From the cell containing the given text, extract its center point as [X, Y] coordinate. 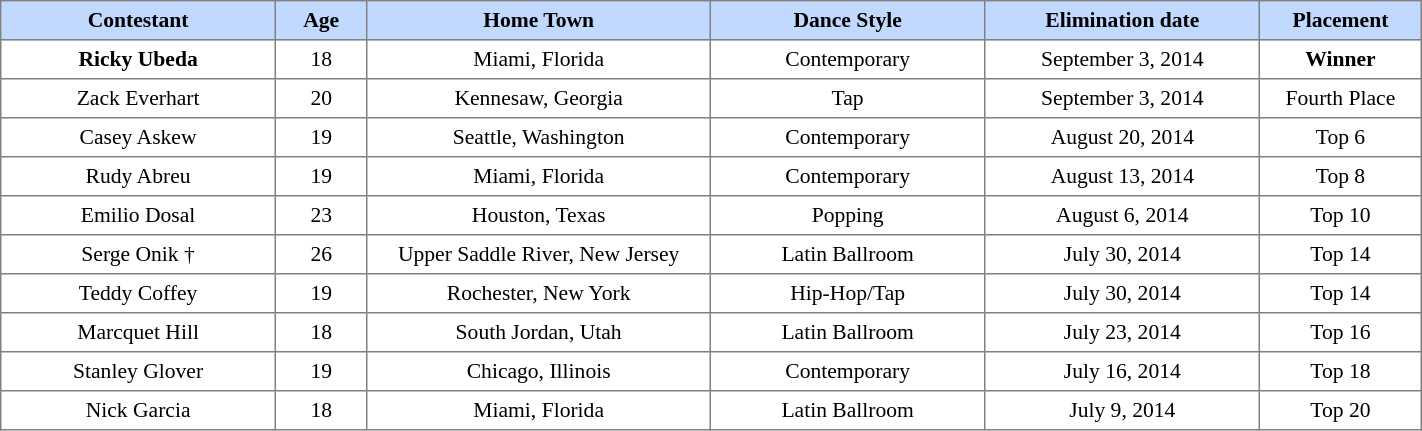
Contestant [138, 20]
July 16, 2014 [1122, 372]
Serge Onik † [138, 254]
Placement [1341, 20]
Elimination date [1122, 20]
Stanley Glover [138, 372]
South Jordan, Utah [538, 332]
Chicago, Illinois [538, 372]
Upper Saddle River, New Jersey [538, 254]
Top 6 [1341, 138]
20 [321, 98]
Seattle, Washington [538, 138]
23 [321, 216]
August 13, 2014 [1122, 176]
Popping [848, 216]
Top 10 [1341, 216]
Age [321, 20]
Dance Style [848, 20]
July 9, 2014 [1122, 410]
Top 8 [1341, 176]
26 [321, 254]
Rochester, New York [538, 294]
Marcquet Hill [138, 332]
Fourth Place [1341, 98]
Ricky Ubeda [138, 60]
August 20, 2014 [1122, 138]
July 23, 2014 [1122, 332]
Rudy Abreu [138, 176]
Home Town [538, 20]
Teddy Coffey [138, 294]
Emilio Dosal [138, 216]
Hip-Hop/Tap [848, 294]
Houston, Texas [538, 216]
Top 20 [1341, 410]
Nick Garcia [138, 410]
Casey Askew [138, 138]
Zack Everhart [138, 98]
Tap [848, 98]
Top 16 [1341, 332]
August 6, 2014 [1122, 216]
Winner [1341, 60]
Kennesaw, Georgia [538, 98]
Top 18 [1341, 372]
